Extract the [X, Y] coordinate from the center of the cell holding the provided text.  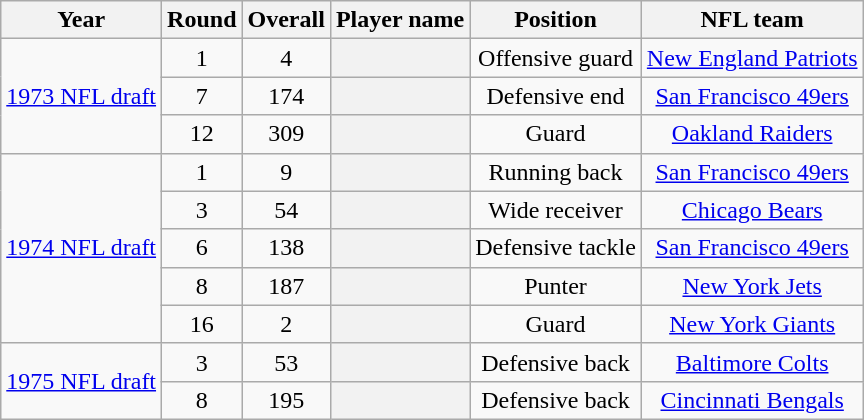
Chicago Bears [752, 210]
195 [286, 400]
53 [286, 362]
12 [202, 134]
Running back [556, 172]
2 [286, 324]
Offensive guard [556, 58]
Wide receiver [556, 210]
16 [202, 324]
New York Giants [752, 324]
4 [286, 58]
New York Jets [752, 286]
Round [202, 20]
7 [202, 96]
Position [556, 20]
Oakland Raiders [752, 134]
Overall [286, 20]
1973 NFL draft [82, 96]
Year [82, 20]
54 [286, 210]
Punter [556, 286]
Baltimore Colts [752, 362]
174 [286, 96]
6 [202, 248]
New England Patriots [752, 58]
Defensive tackle [556, 248]
Defensive end [556, 96]
NFL team [752, 20]
Player name [400, 20]
309 [286, 134]
Cincinnati Bengals [752, 400]
1974 NFL draft [82, 248]
1975 NFL draft [82, 381]
138 [286, 248]
9 [286, 172]
187 [286, 286]
